Determine the (X, Y) coordinate at the center of the cell enclosing the given text.  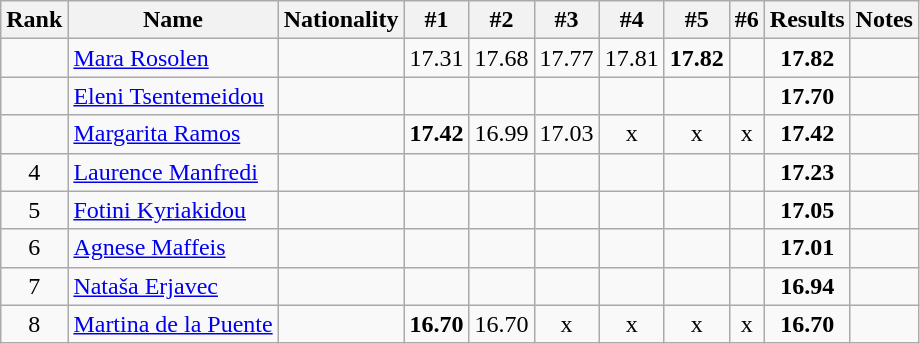
Notes (884, 20)
Nataša Erjavec (173, 286)
16.99 (502, 134)
Name (173, 20)
#6 (746, 20)
Rank (34, 20)
17.23 (807, 172)
17.81 (632, 58)
Martina de la Puente (173, 324)
6 (34, 248)
Nationality (341, 20)
8 (34, 324)
Fotini Kyriakidou (173, 210)
Laurence Manfredi (173, 172)
17.01 (807, 248)
17.68 (502, 58)
16.94 (807, 286)
Agnese Maffeis (173, 248)
Eleni Tsentemeidou (173, 96)
#1 (436, 20)
Margarita Ramos (173, 134)
17.70 (807, 96)
17.31 (436, 58)
#2 (502, 20)
#3 (566, 20)
17.77 (566, 58)
17.05 (807, 210)
4 (34, 172)
Mara Rosolen (173, 58)
Results (807, 20)
7 (34, 286)
17.03 (566, 134)
#4 (632, 20)
5 (34, 210)
#5 (696, 20)
